Identify which cell holds the provided text, then report its [x, y] central coordinate. 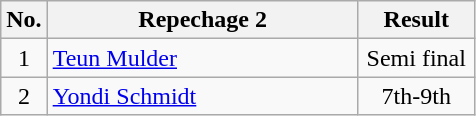
1 [24, 58]
Semi final [416, 58]
Yondi Schmidt [202, 96]
Teun Mulder [202, 58]
2 [24, 96]
No. [24, 20]
Result [416, 20]
Repechage 2 [202, 20]
7th-9th [416, 96]
